Detect which cell encompasses the target text, then output its [X, Y] center coordinate. 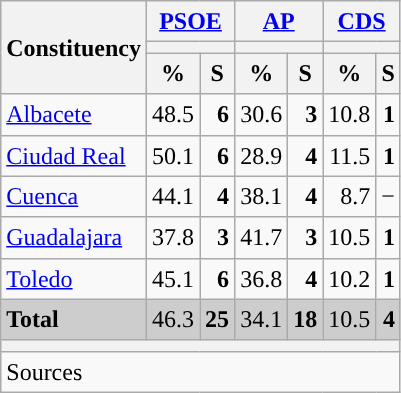
37.8 [172, 238]
30.6 [262, 114]
AP [279, 22]
50.1 [172, 156]
46.3 [172, 320]
18 [306, 320]
Toledo [74, 278]
10.8 [350, 114]
45.1 [172, 278]
25 [218, 320]
CDS [362, 22]
Sources [201, 372]
28.9 [262, 156]
PSOE [190, 22]
− [388, 196]
11.5 [350, 156]
Total [74, 320]
41.7 [262, 238]
34.1 [262, 320]
Albacete [74, 114]
Cuenca [74, 196]
Ciudad Real [74, 156]
Constituency [74, 48]
10.2 [350, 278]
44.1 [172, 196]
48.5 [172, 114]
38.1 [262, 196]
Guadalajara [74, 238]
36.8 [262, 278]
8.7 [350, 196]
